Provide the [X, Y] coordinate of the cell's center where the given text is located.  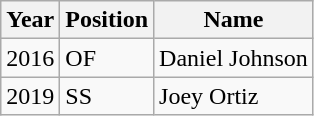
Joey Ortiz [234, 96]
Daniel Johnson [234, 58]
Year [30, 20]
2016 [30, 58]
Position [107, 20]
SS [107, 96]
2019 [30, 96]
OF [107, 58]
Name [234, 20]
